Find where the given text appears and provide that cell's center as [x, y] coordinate. 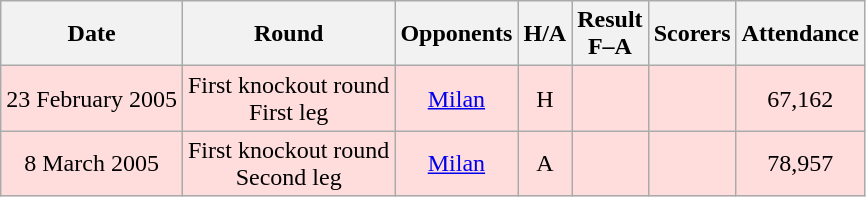
Scorers [692, 34]
23 February 2005 [92, 98]
H [545, 98]
First knockout roundSecond leg [288, 164]
Attendance [800, 34]
ResultF–A [610, 34]
H/A [545, 34]
A [545, 164]
First knockout roundFirst leg [288, 98]
78,957 [800, 164]
8 March 2005 [92, 164]
Opponents [456, 34]
Date [92, 34]
Round [288, 34]
67,162 [800, 98]
